For the text-containing cell, return its midpoint in [x, y] coordinate format. 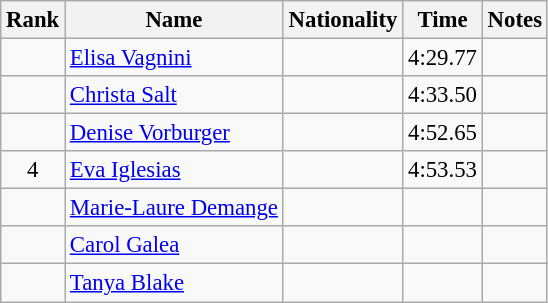
Rank [33, 20]
4 [33, 170]
Notes [514, 20]
Tanya Blake [174, 283]
4:29.77 [443, 58]
Carol Galea [174, 245]
Eva Iglesias [174, 170]
Time [443, 20]
Marie-Laure Demange [174, 208]
4:33.50 [443, 95]
4:52.65 [443, 133]
Name [174, 20]
Nationality [342, 20]
Denise Vorburger [174, 133]
Elisa Vagnini [174, 58]
Christa Salt [174, 95]
4:53.53 [443, 170]
